Scan for the cell matching the given text and deliver its [x, y] coordinate at center. 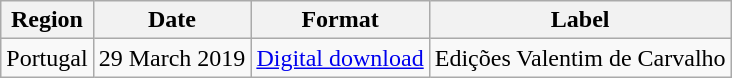
29 March 2019 [172, 58]
Region [47, 20]
Portugal [47, 58]
Digital download [340, 58]
Label [580, 20]
Edições Valentim de Carvalho [580, 58]
Format [340, 20]
Date [172, 20]
